Scan for the cell matching the given text and deliver its [x, y] coordinate at center. 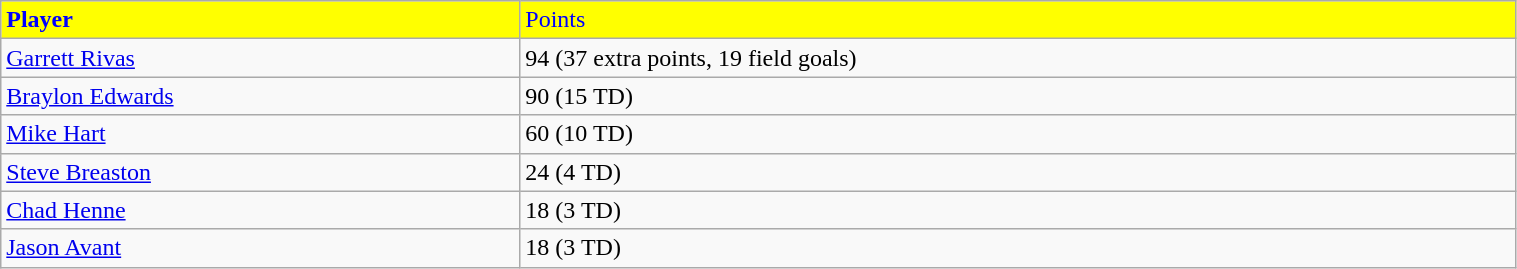
Player [260, 20]
60 (10 TD) [1018, 134]
Chad Henne [260, 210]
94 (37 extra points, 19 field goals) [1018, 58]
Mike Hart [260, 134]
Garrett Rivas [260, 58]
Braylon Edwards [260, 96]
Jason Avant [260, 248]
24 (4 TD) [1018, 172]
Steve Breaston [260, 172]
Points [1018, 20]
90 (15 TD) [1018, 96]
